Identify which cell holds the provided text, then report its [x, y] central coordinate. 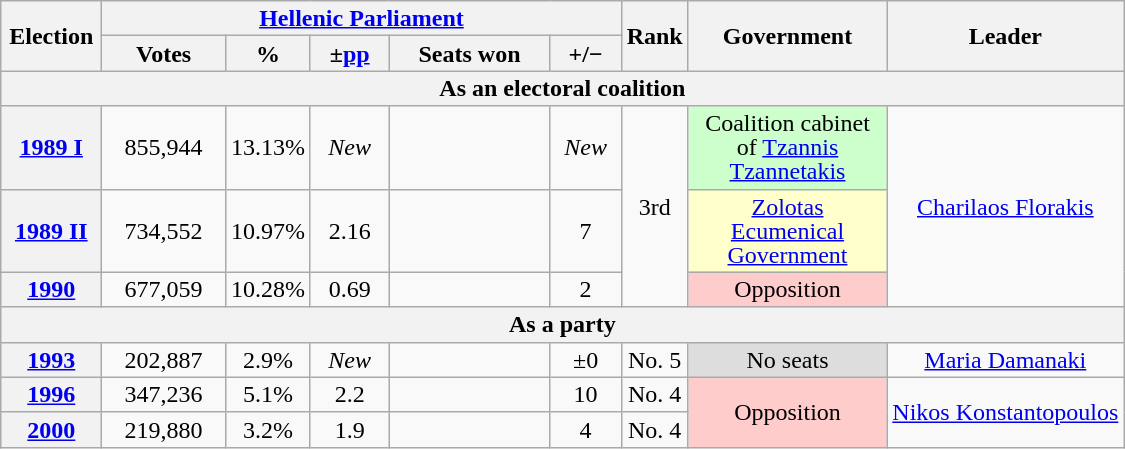
734,552 [164, 230]
As an electoral coalition [562, 88]
2.2 [350, 394]
No. 5 [654, 360]
10.97% [268, 230]
Votes [164, 54]
5.1% [268, 394]
2.16 [350, 230]
No seats [788, 360]
0.69 [350, 290]
4 [586, 430]
Government [788, 36]
2 [586, 290]
3rd [654, 206]
3.2% [268, 430]
Zolotas Ecumenical Government [788, 230]
+/− [586, 54]
As a party [562, 324]
202,887 [164, 360]
10 [586, 394]
% [268, 54]
10.28% [268, 290]
Hellenic Parliament [362, 18]
677,059 [164, 290]
Charilaos Florakis [1006, 206]
855,944 [164, 148]
1993 [52, 360]
2000 [52, 430]
1989 II [52, 230]
Leader [1006, 36]
7 [586, 230]
±0 [586, 360]
1996 [52, 394]
Election [52, 36]
347,236 [164, 394]
Coalition cabinet of Tzannis Tzannetakis [788, 148]
2.9% [268, 360]
Maria Damanaki [1006, 360]
Nikos Konstantopoulos [1006, 412]
13.13% [268, 148]
Seats won [470, 54]
1990 [52, 290]
219,880 [164, 430]
±pp [350, 54]
1989 I [52, 148]
Rank [654, 36]
1.9 [350, 430]
